Search for the cell housing the specified text and yield its (X, Y) center coordinate. 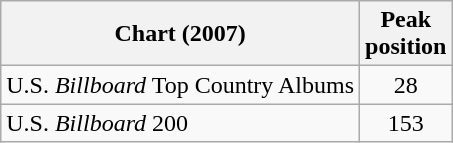
Chart (2007) (180, 34)
28 (406, 85)
Peakposition (406, 34)
153 (406, 123)
U.S. Billboard 200 (180, 123)
U.S. Billboard Top Country Albums (180, 85)
